Return [X, Y] of the center of cell containing provided text 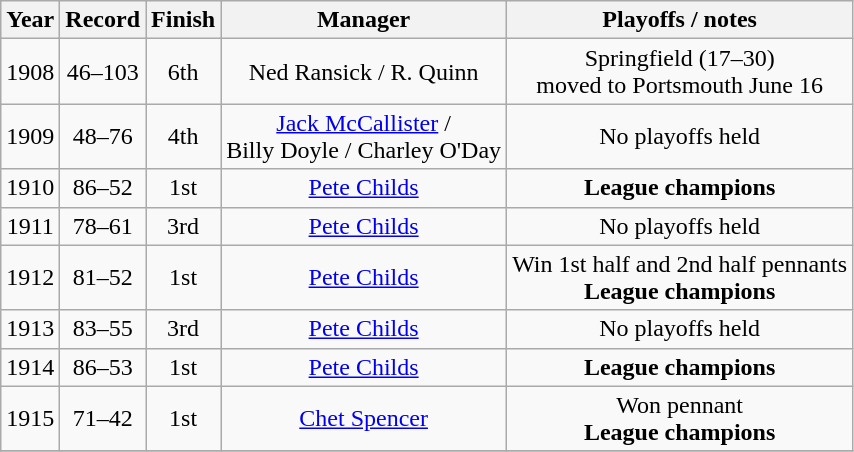
46–103 [103, 72]
Jack McCallister /Billy Doyle / Charley O'Day [364, 136]
Ned Ransick / R. Quinn [364, 72]
Record [103, 20]
Win 1st half and 2nd half pennants League champions [680, 278]
78–61 [103, 226]
Chet Spencer [364, 418]
Finish [184, 20]
86–52 [103, 188]
1914 [30, 367]
1910 [30, 188]
86–53 [103, 367]
Playoffs / notes [680, 20]
71–42 [103, 418]
Year [30, 20]
1911 [30, 226]
Springfield (17–30) moved to Portsmouth June 16 [680, 72]
1909 [30, 136]
4th [184, 136]
Manager [364, 20]
81–52 [103, 278]
48–76 [103, 136]
1912 [30, 278]
1915 [30, 418]
83–55 [103, 329]
Won pennant League champions [680, 418]
1913 [30, 329]
1908 [30, 72]
6th [184, 72]
